Pinpoint the cell where the given text exists, returning its [x, y] midpoint coordinate. 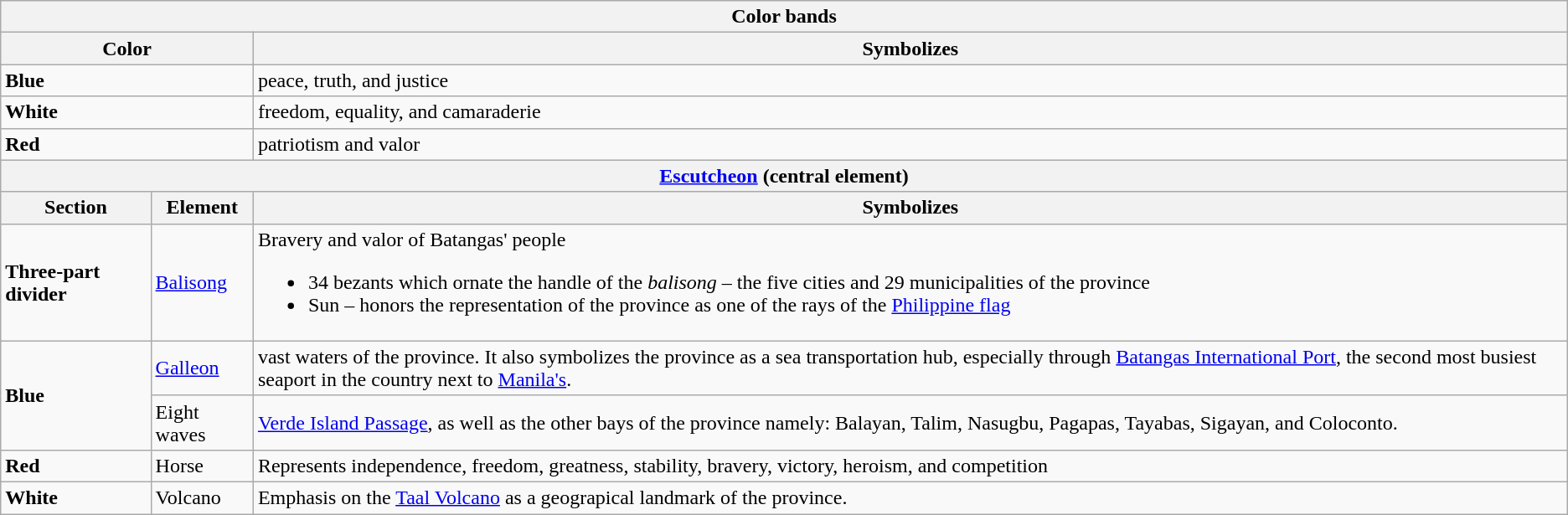
Section [75, 208]
freedom, equality, and camaraderie [910, 112]
peace, truth, and justice [910, 80]
Color bands [784, 17]
Verde Island Passage, as well as the other bays of the province namely: Balayan, Talim, Nasugbu, Pagapas, Tayabas, Sigayan, and Coloconto. [910, 422]
Balisong [202, 282]
Represents independence, freedom, greatness, stability, bravery, victory, heroism, and competition [910, 466]
Volcano [202, 497]
Element [202, 208]
patriotism and valor [910, 144]
Eight waves [202, 422]
Galleon [202, 368]
Emphasis on the Taal Volcano as a geograpical landmark of the province. [910, 497]
Color [127, 49]
Three-part divider [75, 282]
Horse [202, 466]
Escutcheon (central element) [784, 176]
